Return (X, Y) of the center of cell containing provided text 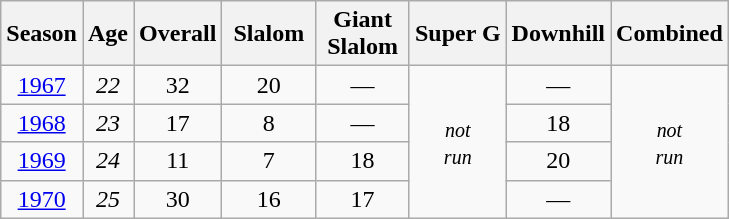
24 (108, 161)
Super G (458, 34)
Overall (178, 34)
25 (108, 199)
Giant Slalom (363, 34)
1969 (42, 161)
Age (108, 34)
11 (178, 161)
23 (108, 123)
16 (269, 199)
1968 (42, 123)
32 (178, 85)
Season (42, 34)
30 (178, 199)
1967 (42, 85)
Downhill (558, 34)
7 (269, 161)
Combined (670, 34)
22 (108, 85)
Slalom (269, 34)
8 (269, 123)
1970 (42, 199)
